Output the [x, y] coordinate of the center of the cell containing the given text.  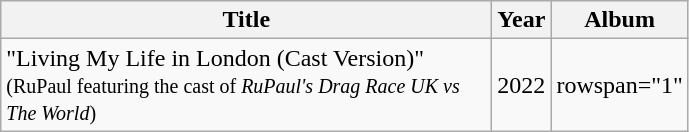
Title [246, 20]
Album [620, 20]
Year [522, 20]
2022 [522, 85]
"Living My Life in London (Cast Version)" (RuPaul featuring the cast of RuPaul's Drag Race UK vs The World) [246, 85]
rowspan="1" [620, 85]
